Extract the (x, y) coordinate from the center of the cell holding the provided text.  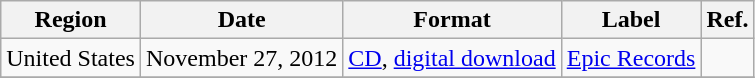
Format (452, 20)
Region (71, 20)
United States (71, 58)
Ref. (728, 20)
November 27, 2012 (241, 58)
CD, digital download (452, 58)
Date (241, 20)
Epic Records (631, 58)
Label (631, 20)
